Identify which cell holds the provided text, then report its [X, Y] central coordinate. 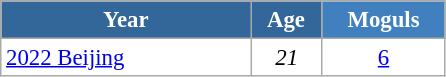
6 [384, 58]
2022 Beijing [126, 58]
Moguls [384, 20]
Age [286, 20]
21 [286, 58]
Year [126, 20]
